For the text-containing cell, return its midpoint in [x, y] coordinate format. 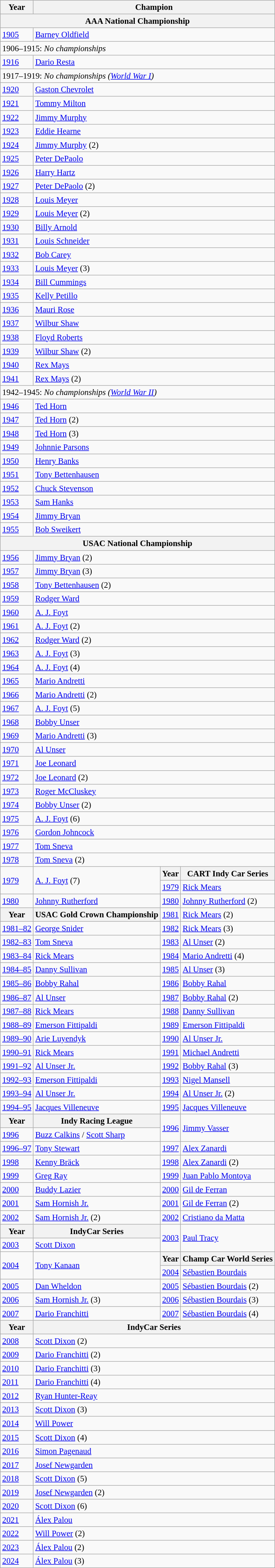
1993 [171, 1080]
1971 [17, 764]
1957 [17, 571]
1928 [17, 200]
1926 [17, 172]
Dario Franchitti [97, 1313]
Wilbur Shaw (2) [154, 351]
Al Unser (3) [228, 970]
Bob Sweikert [154, 530]
1965 [17, 681]
1990 [171, 1038]
1931 [17, 241]
Johnny Rutherford [97, 901]
1923 [17, 131]
A. J. Foyt (2) [154, 626]
Sam Hornish Jr. (2) [97, 1217]
Simon Pagenaud [154, 1451]
Sébastien Bourdais (4) [228, 1313]
1983–84 [17, 956]
1927 [17, 186]
CART Indy Car Series [228, 873]
Ted Horn (2) [154, 420]
1990–91 [17, 1052]
Jimmy Bryan (3) [154, 571]
1906–1915: No championships [137, 49]
1922 [17, 117]
1996–97 [17, 1148]
2011 [17, 1382]
1959 [17, 598]
Ted Horn [154, 406]
1985–86 [17, 984]
Rick Mears (2) [228, 915]
Mario Andretti (2) [154, 695]
1941 [17, 379]
1947 [17, 420]
Sébastien Bourdais (3) [228, 1300]
Ted Horn (3) [154, 433]
Álex Palou (3) [154, 1561]
Indy Racing League [97, 1121]
1924 [17, 145]
Billy Arnold [154, 227]
1921 [17, 104]
1991–92 [17, 1066]
Dario Resta [154, 62]
Harry Hartz [154, 172]
Tony Bettenhausen [154, 475]
Johnnie Parsons [154, 447]
Alex Zanardi (2) [228, 1162]
1981 [171, 915]
Peter DePaolo [154, 158]
1937 [17, 324]
2013 [17, 1410]
Cristiano da Matta [228, 1217]
1977 [17, 846]
1964 [17, 667]
Scott Dixon [97, 1245]
1972 [17, 777]
Gil de Ferran [228, 1190]
1989 [171, 1025]
1955 [17, 530]
Álex Palou (2) [154, 1547]
1975 [17, 819]
Bob Carey [154, 255]
Alex Zanardi [228, 1148]
1986–87 [17, 997]
Dario Franchitti (2) [154, 1355]
Scott Dixon (5) [154, 1478]
2015 [17, 1437]
Sébastien Bourdais [228, 1272]
1942–1945: No championships (World War II) [137, 392]
Dario Franchitti (4) [154, 1382]
1981–82 [17, 929]
Kelly Petillo [154, 296]
Dan Wheldon [97, 1286]
Bobby Unser [154, 722]
USAC Gold Crown Championship [97, 915]
1962 [17, 640]
1949 [17, 447]
Louis Meyer [154, 200]
A. J. Foyt (6) [154, 819]
1993–94 [17, 1094]
Champ Car World Series [228, 1259]
1986 [171, 984]
AAA National Championship [137, 21]
1984–85 [17, 970]
Louis Meyer (2) [154, 214]
1968 [17, 722]
Rodger Ward (2) [154, 640]
Scott Dixon (6) [154, 1506]
2021 [17, 1520]
Roger McCluskey [154, 791]
1991 [171, 1052]
Barney Oldfield [154, 35]
Scott Dixon (4) [154, 1437]
1983 [171, 942]
1958 [17, 585]
Joe Leonard (2) [154, 777]
Álex Palou [154, 1520]
1936 [17, 310]
1967 [17, 708]
Jimmy Murphy [154, 117]
Tony Stewart [97, 1148]
Bill Cummings [154, 282]
Sébastien Bourdais (2) [228, 1286]
1982 [171, 929]
Peter DePaolo (2) [154, 186]
2017 [17, 1465]
1978 [17, 860]
1989–90 [17, 1038]
1916 [17, 62]
Wilbur Shaw [154, 324]
2009 [17, 1355]
Ryan Hunter-Reay [154, 1396]
Juan Pablo Montoya [228, 1176]
2024 [17, 1561]
1987 [171, 997]
1940 [17, 365]
A. J. Foyt (3) [154, 654]
Mario Andretti [154, 681]
Rex Mays [154, 365]
Sam Hornish Jr. (3) [97, 1300]
2018 [17, 1478]
1948 [17, 433]
2023 [17, 1547]
1973 [17, 791]
1988–89 [17, 1025]
Gaston Chevrolet [154, 90]
Floyd Roberts [154, 337]
George Snider [97, 929]
Buzz Calkins / Scott Sharp [97, 1135]
1982–83 [17, 942]
Scott Dixon (3) [154, 1410]
2012 [17, 1396]
Jimmy Murphy (2) [154, 145]
1966 [17, 695]
1933 [17, 268]
2019 [17, 1492]
2014 [17, 1424]
Tommy Milton [154, 104]
Al Unser Jr. (2) [228, 1094]
2008 [17, 1341]
1994 [171, 1094]
1985 [171, 970]
Jimmy Vasser [228, 1128]
1920 [17, 90]
1960 [17, 612]
Tony Kanaan [97, 1266]
Eddie Hearne [154, 131]
Joe Leonard [154, 764]
Sam Hornish Jr. [97, 1204]
1995 [171, 1107]
Sam Hanks [154, 502]
Mauri Rose [154, 310]
Michael Andretti [228, 1052]
Johnny Rutherford (2) [228, 901]
1935 [17, 296]
2022 [17, 1534]
1987–88 [17, 1011]
Greg Ray [97, 1176]
1934 [17, 282]
USAC National Championship [137, 544]
Jimmy Bryan [154, 516]
1970 [17, 750]
A. J. Foyt (7) [97, 880]
Louis Schneider [154, 241]
1939 [17, 351]
1952 [17, 489]
1992 [171, 1066]
Tony Bettenhausen (2) [154, 585]
1929 [17, 214]
Bobby Rahal (2) [228, 997]
Nigel Mansell [228, 1080]
Chuck Stevenson [154, 489]
Will Power (2) [154, 1534]
1951 [17, 475]
1938 [17, 337]
A. J. Foyt [154, 612]
1956 [17, 557]
1976 [17, 832]
Scott Dixon (2) [154, 1341]
1946 [17, 406]
1905 [17, 35]
1953 [17, 502]
Al Unser (2) [228, 942]
Champion [154, 7]
A. J. Foyt (4) [154, 667]
Louis Meyer (3) [154, 268]
2010 [17, 1369]
1994–95 [17, 1107]
Arie Luyendyk [97, 1038]
1974 [17, 805]
Bobby Rahal (3) [228, 1066]
Rex Mays (2) [154, 379]
1988 [171, 1011]
1984 [171, 956]
Dario Franchitti (3) [154, 1369]
1963 [17, 654]
Josef Newgarden (2) [154, 1492]
2016 [17, 1451]
Tom Sneva (2) [154, 860]
1961 [17, 626]
1992–93 [17, 1080]
Bobby Unser (2) [154, 805]
Gordon Johncock [154, 832]
Kenny Bräck [97, 1162]
Henry Banks [154, 461]
1950 [17, 461]
Buddy Lazier [97, 1190]
1969 [17, 736]
1932 [17, 255]
2020 [17, 1506]
A. J. Foyt (5) [154, 708]
Rodger Ward [154, 598]
Will Power [154, 1424]
Mario Andretti (3) [154, 736]
Paul Tracy [228, 1238]
1997 [171, 1148]
Jimmy Bryan (2) [154, 557]
1925 [17, 158]
1930 [17, 227]
Josef Newgarden [154, 1465]
1917–1919: No championships (World War I) [137, 76]
Mario Andretti (4) [228, 956]
Rick Mears (3) [228, 929]
1954 [17, 516]
Gil de Ferran (2) [228, 1204]
